Search for the cell housing the specified text and yield its (X, Y) center coordinate. 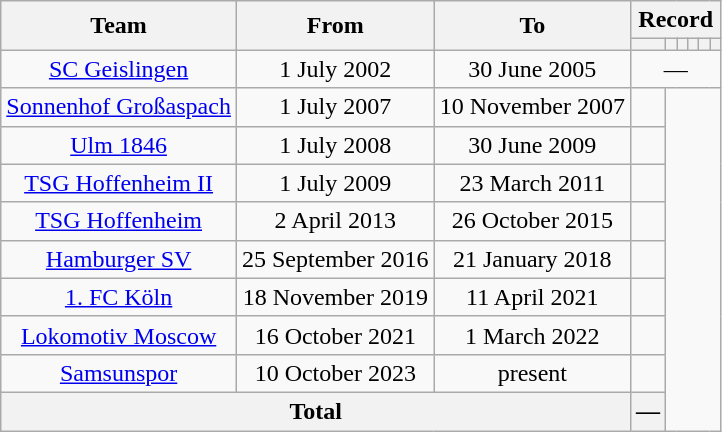
16 October 2021 (335, 335)
2 April 2013 (335, 221)
Samsunspor (119, 373)
11 April 2021 (532, 297)
Record (675, 20)
25 September 2016 (335, 259)
SC Geislingen (119, 69)
1 July 2002 (335, 69)
To (532, 26)
Team (119, 26)
present (532, 373)
1. FC Köln (119, 297)
1 March 2022 (532, 335)
30 June 2005 (532, 69)
21 January 2018 (532, 259)
23 March 2011 (532, 183)
Total (316, 411)
From (335, 26)
30 June 2009 (532, 145)
TSG Hoffenheim (119, 221)
1 July 2009 (335, 183)
Ulm 1846 (119, 145)
Hamburger SV (119, 259)
26 October 2015 (532, 221)
1 July 2007 (335, 107)
Lokomotiv Moscow (119, 335)
TSG Hoffenheim II (119, 183)
10 November 2007 (532, 107)
18 November 2019 (335, 297)
1 July 2008 (335, 145)
10 October 2023 (335, 373)
Sonnenhof Großaspach (119, 107)
